Determine the [X, Y] coordinate at the center of the cell enclosing the given text.  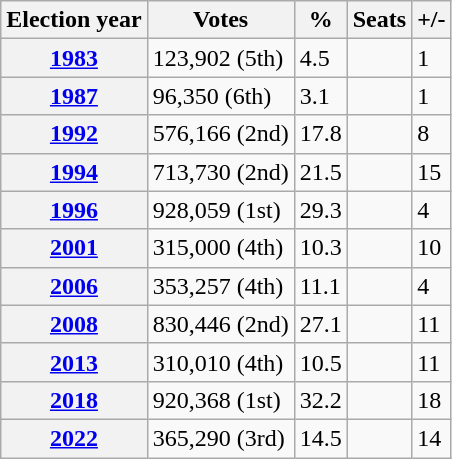
2006 [74, 286]
10 [432, 248]
10.3 [320, 248]
830,446 (2nd) [220, 324]
2013 [74, 362]
18 [432, 400]
21.5 [320, 172]
576,166 (2nd) [220, 134]
% [320, 20]
353,257 (4th) [220, 286]
713,730 (2nd) [220, 172]
3.1 [320, 96]
315,000 (4th) [220, 248]
96,350 (6th) [220, 96]
Seats [379, 20]
2001 [74, 248]
32.2 [320, 400]
1987 [74, 96]
4.5 [320, 58]
27.1 [320, 324]
11.1 [320, 286]
2018 [74, 400]
Election year [74, 20]
928,059 (1st) [220, 210]
920,368 (1st) [220, 400]
15 [432, 172]
8 [432, 134]
29.3 [320, 210]
1983 [74, 58]
14.5 [320, 438]
2022 [74, 438]
2008 [74, 324]
+/- [432, 20]
1994 [74, 172]
1996 [74, 210]
1992 [74, 134]
Votes [220, 20]
310,010 (4th) [220, 362]
365,290 (3rd) [220, 438]
123,902 (5th) [220, 58]
17.8 [320, 134]
10.5 [320, 362]
14 [432, 438]
